Locate the cell with the specified text and output its [X, Y] center coordinate. 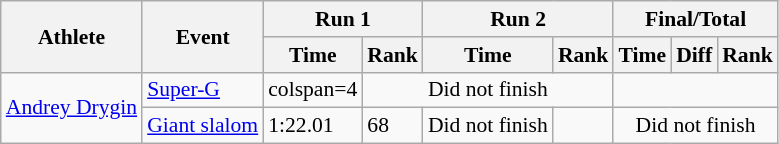
Run 1 [343, 19]
colspan=4 [312, 90]
Final/Total [695, 19]
Event [202, 36]
1:22.01 [312, 126]
Andrey Drygin [72, 108]
68 [392, 126]
Giant slalom [202, 126]
Super-G [202, 90]
Athlete [72, 36]
Run 2 [518, 19]
Diff [694, 55]
